Capture the cell that displays the provided text and extract its (X, Y) central coordinate. 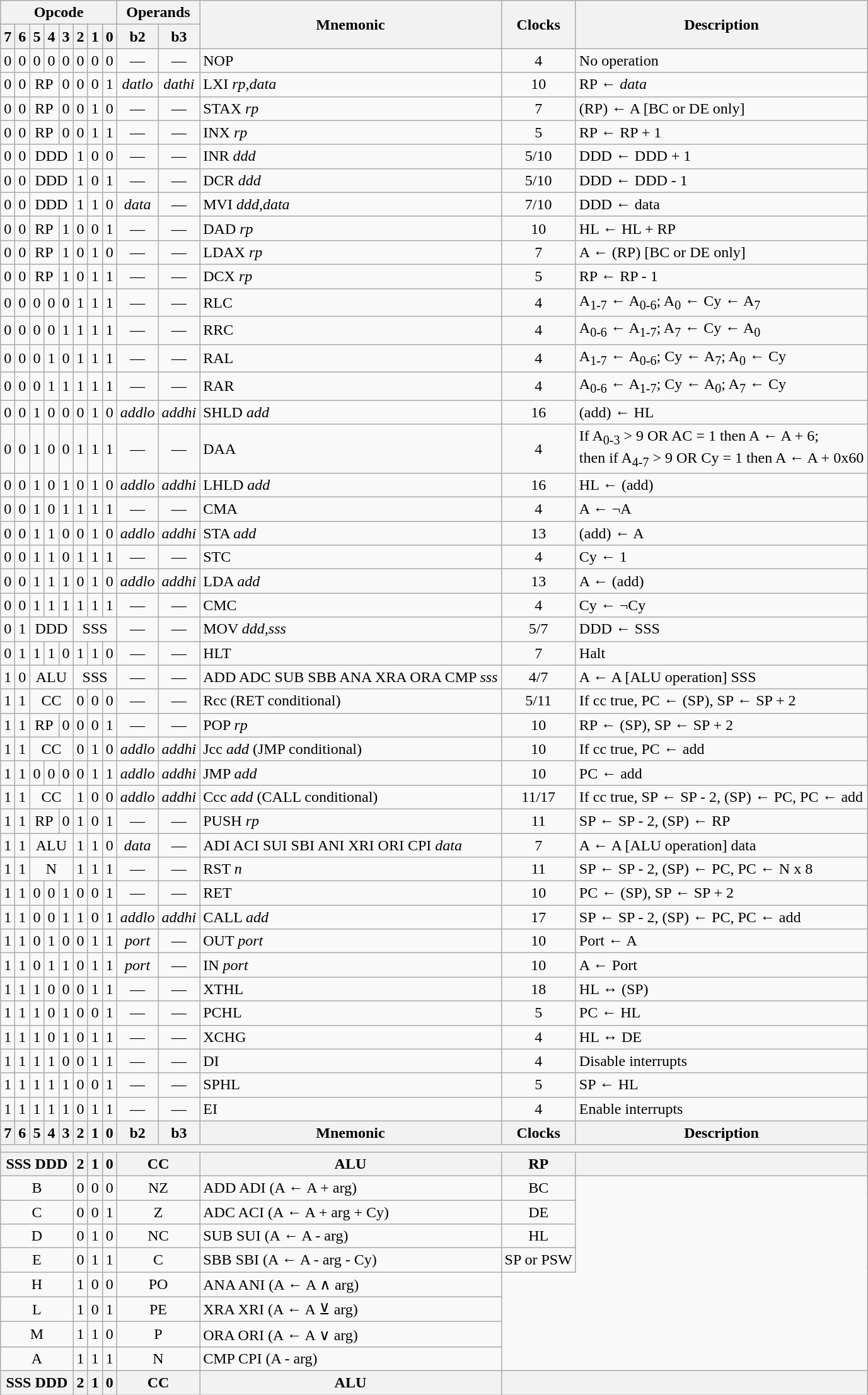
7/10 (538, 204)
ANA ANI (A ← A ∧ arg) (350, 1285)
SP or PSW (538, 1260)
dathi (179, 84)
SUB SUI (A ← A - arg) (350, 1236)
Cy ← ¬Cy (721, 605)
If A0-3 > 9 OR AC = 1 then A ← A + 6;then if A4-7 > 9 OR Cy = 1 then A ← A + 0x60 (721, 449)
No operation (721, 61)
CMA (350, 509)
XRA XRI (A ← A ⊻ arg) (350, 1309)
Opcode (59, 13)
A ← A [ALU operation] SSS (721, 677)
CMC (350, 605)
ADD ADC SUB SBB ANA XRA ORA CMP sss (350, 677)
If cc true, PC ← add (721, 749)
NC (158, 1236)
NOP (350, 61)
A1-7 ← A0-6; A0 ← Cy ← A7 (721, 303)
SP ← SP - 2, (SP) ← RP (721, 821)
L (37, 1309)
XCHG (350, 1037)
SP ← HL (721, 1085)
RLC (350, 303)
HL ↔ DE (721, 1037)
DDD ← data (721, 204)
EI (350, 1109)
JMP add (350, 773)
RST n (350, 869)
STA add (350, 533)
D (37, 1236)
IN port (350, 965)
H (37, 1285)
(add) ← HL (721, 412)
PC ← (SP), SP ← SP + 2 (721, 893)
If cc true, PC ← (SP), SP ← SP + 2 (721, 701)
Z (158, 1212)
NZ (158, 1188)
STAX rp (350, 108)
LXI rp,data (350, 84)
LDAX rp (350, 252)
5/7 (538, 629)
4/7 (538, 677)
HLT (350, 653)
18 (538, 989)
RP ← RP - 1 (721, 276)
HL (538, 1236)
A ← ¬A (721, 509)
Operands (158, 13)
M (37, 1334)
STC (350, 557)
ADI ACI SUI SBI ANI XRI ORI CPI data (350, 845)
DCX rp (350, 276)
A1-7 ← A0-6; Cy ← A7; A0 ← Cy (721, 358)
If cc true, SP ← SP - 2, (SP) ← PC, PC ← add (721, 797)
datlo (137, 84)
XTHL (350, 989)
ORA ORI (A ← A ∨ arg) (350, 1334)
(RP) ← A [BC or DE only] (721, 108)
OUT port (350, 941)
Port ← A (721, 941)
DDD ← DDD - 1 (721, 180)
RP ← data (721, 84)
PE (158, 1309)
17 (538, 917)
P (158, 1334)
SPHL (350, 1085)
DCR ddd (350, 180)
RAL (350, 358)
DE (538, 1212)
Cy ← 1 (721, 557)
PC ← HL (721, 1013)
SP ← SP - 2, (SP) ← PC, PC ← N x 8 (721, 869)
RRC (350, 330)
DI (350, 1061)
DAA (350, 449)
BC (538, 1188)
POP rp (350, 725)
11/17 (538, 797)
A ← A [ALU operation] data (721, 845)
Enable interrupts (721, 1109)
A0-6 ← A1-7; Cy ← A0; A7 ← Cy (721, 386)
SBB SBI (A ← A - arg - Cy) (350, 1260)
SP ← SP - 2, (SP) ← PC, PC ← add (721, 917)
PO (158, 1285)
RP ← (SP), SP ← SP + 2 (721, 725)
A ← (add) (721, 581)
Jcc add (JMP conditional) (350, 749)
Rcc (RET conditional) (350, 701)
HL ← HL + RP (721, 228)
A (37, 1358)
5/11 (538, 701)
PCHL (350, 1013)
LDA add (350, 581)
RAR (350, 386)
ADC ACI (A ← A + arg + Cy) (350, 1212)
MOV ddd,sss (350, 629)
A0-6 ← A1-7; A7 ← Cy ← A0 (721, 330)
INX rp (350, 132)
DDD ← DDD + 1 (721, 156)
MVI ddd,data (350, 204)
HL ↔ (SP) (721, 989)
ADD ADI (A ← A + arg) (350, 1188)
SHLD add (350, 412)
DAD rp (350, 228)
PC ← add (721, 773)
Halt (721, 653)
INR ddd (350, 156)
DDD ← SSS (721, 629)
E (37, 1260)
Ccc add (CALL conditional) (350, 797)
A ← (RP) [BC or DE only] (721, 252)
CMP CPI (A - arg) (350, 1358)
B (37, 1188)
HL ← (add) (721, 485)
LHLD add (350, 485)
PUSH rp (350, 821)
CALL add (350, 917)
(add) ← A (721, 533)
RET (350, 893)
RP ← RP + 1 (721, 132)
Disable interrupts (721, 1061)
A ← Port (721, 965)
